Capture the cell that displays the provided text and extract its [X, Y] central coordinate. 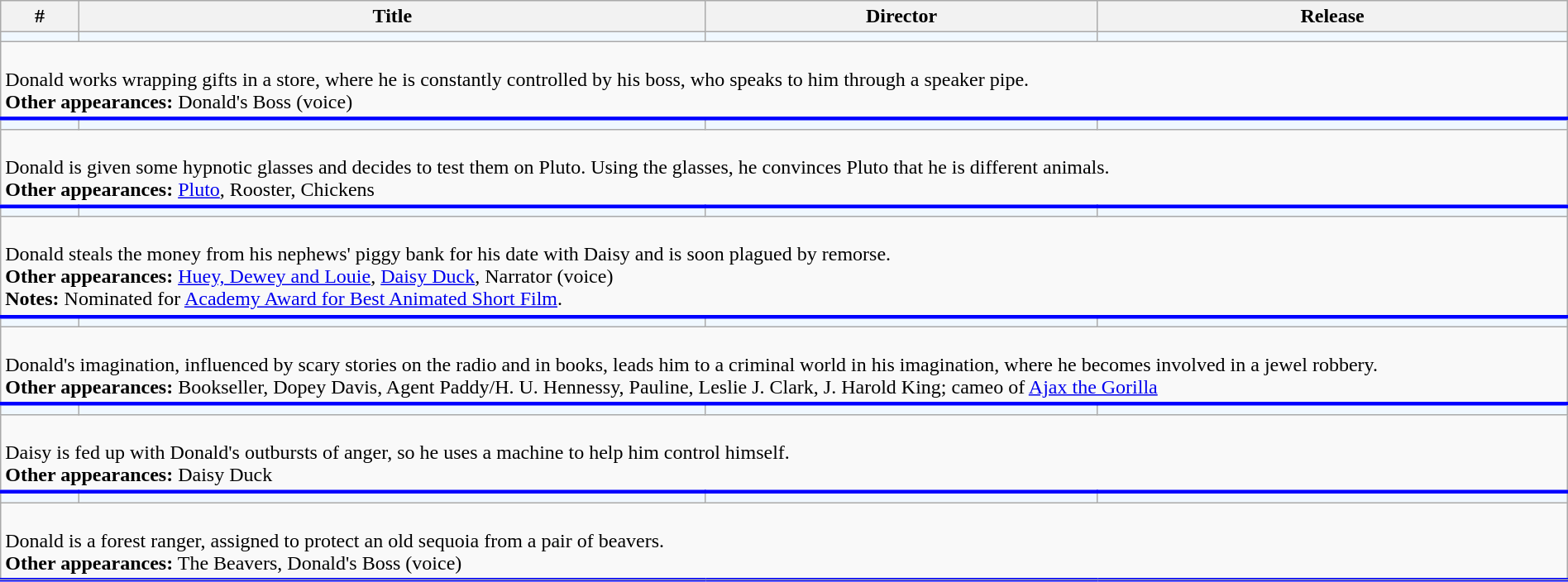
Title [392, 17]
Daisy is fed up with Donald's outbursts of anger, so he uses a machine to help him control himself.Other appearances: Daisy Duck [784, 453]
Director [901, 17]
# [40, 17]
Release [1332, 17]
Donald is a forest ranger, assigned to protect an old sequoia from a pair of beavers.Other appearances: The Beavers, Donald's Boss (voice) [784, 541]
